Search for the cell housing the specified text and yield its [x, y] center coordinate. 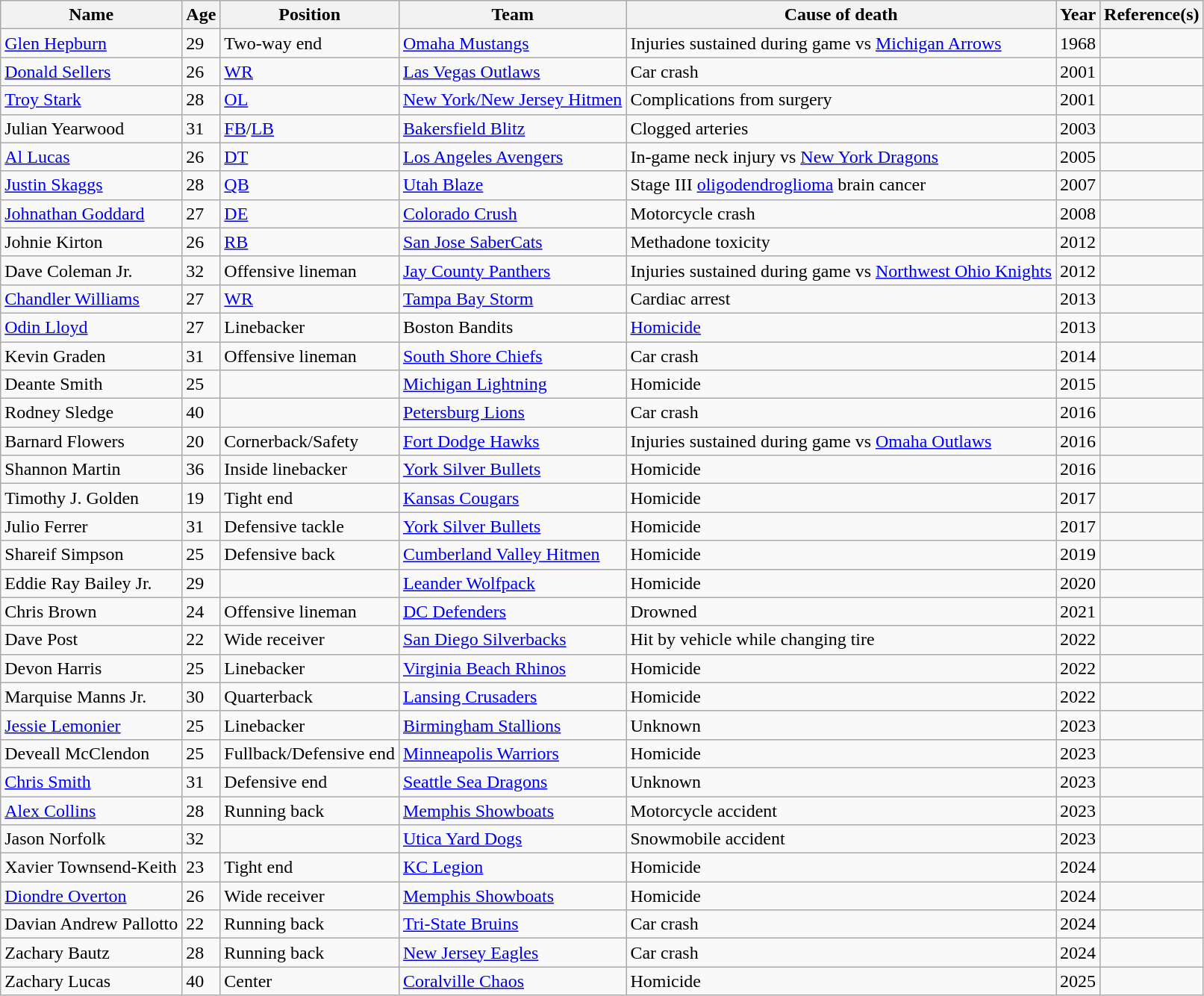
Methadone toxicity [841, 242]
Shannon Martin [91, 470]
Julian Yearwood [91, 128]
Las Vegas Outlaws [512, 72]
Name [91, 15]
Deveall McClendon [91, 753]
2008 [1078, 214]
19 [202, 498]
2019 [1078, 555]
2025 [1078, 981]
Utah Blaze [512, 185]
Snowmobile accident [841, 839]
Eddie Ray Bailey Jr. [91, 583]
DT [310, 157]
Los Angeles Avengers [512, 157]
Petersburg Lions [512, 413]
Year [1078, 15]
Defensive tackle [310, 526]
Barnard Flowers [91, 441]
RB [310, 242]
Dave Coleman Jr. [91, 270]
Injuries sustained during game vs Michigan Arrows [841, 43]
Stage III oligodendroglioma brain cancer [841, 185]
Cumberland Valley Hitmen [512, 555]
2007 [1078, 185]
Fullback/Defensive end [310, 753]
2005 [1078, 157]
Johnathan Goddard [91, 214]
Leander Wolfpack [512, 583]
Alex Collins [91, 810]
2014 [1078, 356]
Timothy J. Golden [91, 498]
Age [202, 15]
Julio Ferrer [91, 526]
KC Legion [512, 868]
Coralville Chaos [512, 981]
South Shore Chiefs [512, 356]
Zachary Bautz [91, 953]
New York/New Jersey Hitmen [512, 100]
Colorado Crush [512, 214]
DC Defenders [512, 611]
Drowned [841, 611]
Fort Dodge Hawks [512, 441]
20 [202, 441]
Birmingham Stallions [512, 725]
Virginia Beach Rhinos [512, 668]
Kansas Cougars [512, 498]
24 [202, 611]
Xavier Townsend-Keith [91, 868]
OL [310, 100]
Cardiac arrest [841, 299]
Bakersfield Blitz [512, 128]
Team [512, 15]
Center [310, 981]
FB/LB [310, 128]
Cornerback/Safety [310, 441]
Utica Yard Dogs [512, 839]
Tri-State Bruins [512, 924]
Chris Brown [91, 611]
DE [310, 214]
Deante Smith [91, 385]
Hit by vehicle while changing tire [841, 640]
Chris Smith [91, 782]
Kevin Graden [91, 356]
Michigan Lightning [512, 385]
Zachary Lucas [91, 981]
Lansing Crusaders [512, 697]
Defensive end [310, 782]
Seattle Sea Dragons [512, 782]
Inside linebacker [310, 470]
Omaha Mustangs [512, 43]
Complications from surgery [841, 100]
Glen Hepburn [91, 43]
Jay County Panthers [512, 270]
Injuries sustained during game vs Omaha Outlaws [841, 441]
Tampa Bay Storm [512, 299]
Quarterback [310, 697]
23 [202, 868]
San Jose SaberCats [512, 242]
Diondre Overton [91, 896]
Two-way end [310, 43]
New Jersey Eagles [512, 953]
Justin Skaggs [91, 185]
Devon Harris [91, 668]
Position [310, 15]
Defensive back [310, 555]
Odin Lloyd [91, 327]
1968 [1078, 43]
Minneapolis Warriors [512, 753]
Clogged arteries [841, 128]
Dave Post [91, 640]
Donald Sellers [91, 72]
Marquise Manns Jr. [91, 697]
2003 [1078, 128]
36 [202, 470]
Boston Bandits [512, 327]
2020 [1078, 583]
Reference(s) [1152, 15]
Injuries sustained during game vs Northwest Ohio Knights [841, 270]
Chandler Williams [91, 299]
Jessie Lemonier [91, 725]
2021 [1078, 611]
Motorcycle crash [841, 214]
QB [310, 185]
San Diego Silverbacks [512, 640]
Johnie Kirton [91, 242]
Davian Andrew Pallotto [91, 924]
Cause of death [841, 15]
In-game neck injury vs New York Dragons [841, 157]
Al Lucas [91, 157]
Motorcycle accident [841, 810]
30 [202, 697]
2015 [1078, 385]
Rodney Sledge [91, 413]
Shareif Simpson [91, 555]
Troy Stark [91, 100]
Jason Norfolk [91, 839]
